Return the [x, y] coordinate for the center point of the cell that contains the specified text.  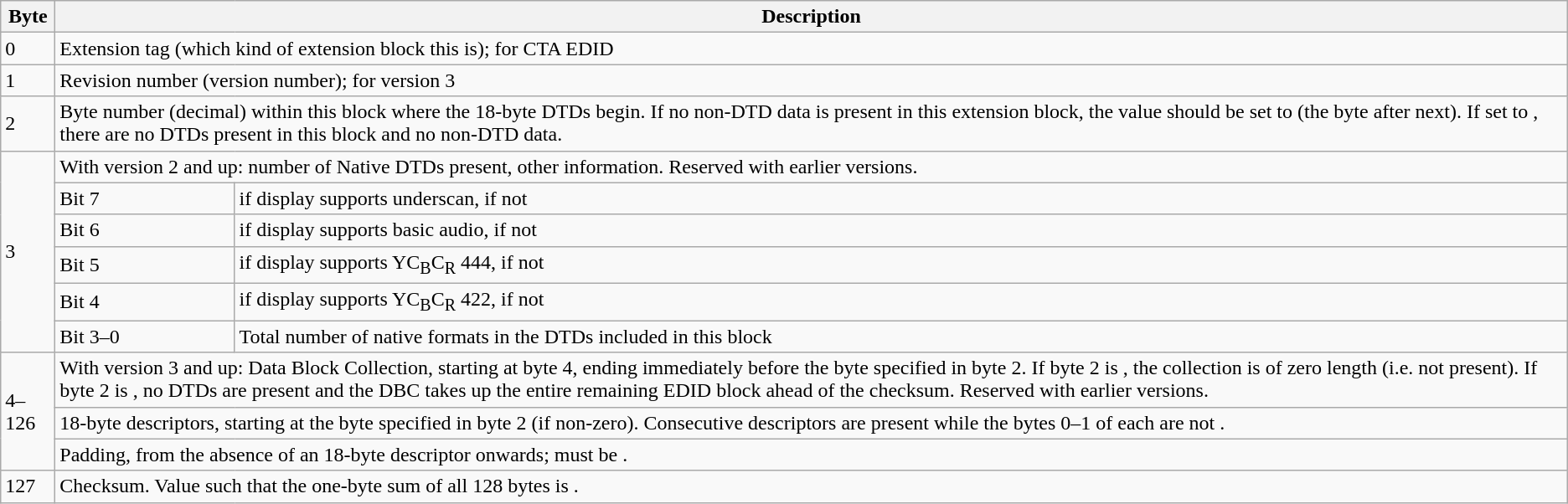
Bit 4 [145, 302]
With version 2 and up: number of Native DTDs present, other information. Reserved with earlier versions. [811, 167]
Extension tag (which kind of extension block this is); for CTA EDID [811, 49]
3 [28, 251]
4–126 [28, 412]
Revision number (version number); for version 3 [811, 80]
Bit 7 [145, 198]
if display supports basic audio, if not [901, 230]
Bit 6 [145, 230]
Checksum. Value such that the one-byte sum of all 128 bytes is . [811, 486]
1 [28, 80]
Total number of native formats in the DTDs included in this block [901, 337]
2 [28, 124]
Byte [28, 17]
if display supports underscan, if not [901, 198]
Description [811, 17]
Bit 5 [145, 265]
if display supports YCBCR 444, if not [901, 265]
Padding, from the absence of an 18-byte descriptor onwards; must be . [811, 455]
if display supports YCBCR 422, if not [901, 302]
Bit 3–0 [145, 337]
0 [28, 49]
127 [28, 486]
